Determine the [x, y] coordinate at the center of the cell enclosing the given text.  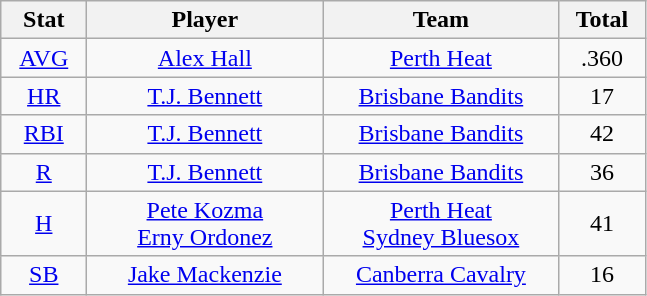
Team [441, 20]
Player [205, 20]
41 [602, 224]
42 [602, 134]
Pete Kozma Erny Ordonez [205, 224]
.360 [602, 58]
Alex Hall [205, 58]
Canberra Cavalry [441, 275]
AVG [44, 58]
H [44, 224]
17 [602, 96]
Perth Heat Sydney Bluesox [441, 224]
SB [44, 275]
16 [602, 275]
HR [44, 96]
RBI [44, 134]
R [44, 172]
Jake Mackenzie [205, 275]
Stat [44, 20]
Total [602, 20]
Perth Heat [441, 58]
36 [602, 172]
